Output the [X, Y] coordinate of the center of the cell containing the given text.  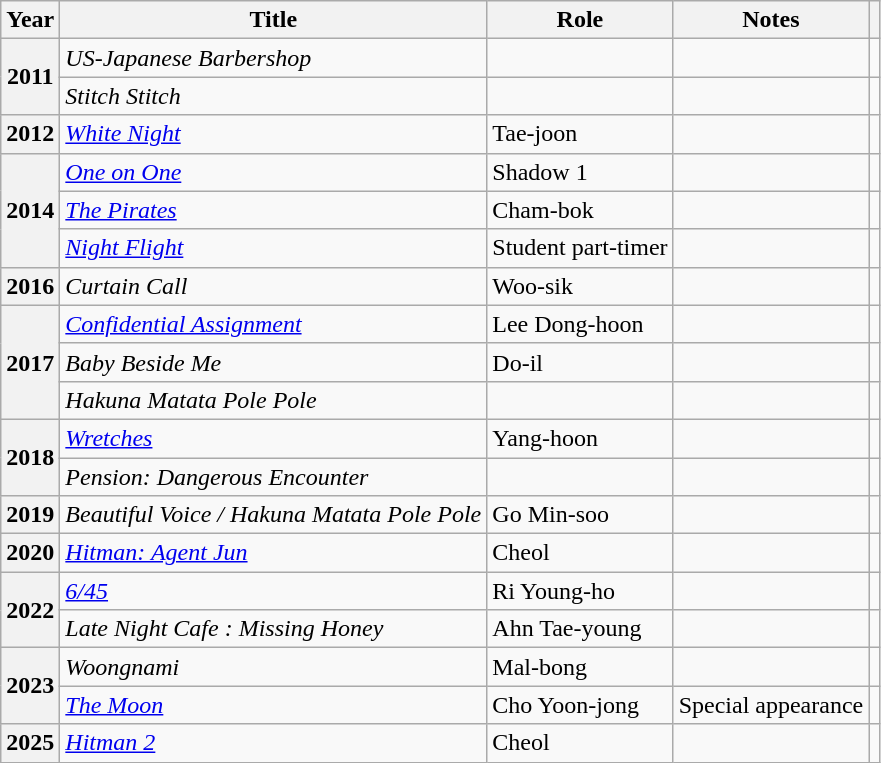
2017 [30, 362]
Special appearance [771, 705]
6/45 [274, 591]
Notes [771, 20]
Mal-bong [580, 667]
2016 [30, 286]
2022 [30, 610]
Lee Dong-hoon [580, 324]
The Moon [274, 705]
Baby Beside Me [274, 362]
Cham-bok [580, 210]
Stitch Stitch [274, 96]
White Night [274, 134]
2025 [30, 743]
Year [30, 20]
Student part-timer [580, 248]
2014 [30, 210]
Hakuna Matata Pole Pole [274, 400]
Shadow 1 [580, 172]
Role [580, 20]
Go Min-soo [580, 515]
Wretches [274, 438]
Ahn Tae-young [580, 629]
Hitman 2 [274, 743]
2020 [30, 553]
2023 [30, 686]
Beautiful Voice / Hakuna Matata Pole Pole [274, 515]
Curtain Call [274, 286]
Title [274, 20]
2018 [30, 457]
Confidential Assignment [274, 324]
US-Japanese Barbershop [274, 58]
Late Night Cafe : Missing Honey [274, 629]
Tae-joon [580, 134]
The Pirates [274, 210]
Night Flight [274, 248]
Pension: Dangerous Encounter [274, 477]
Cho Yoon-jong [580, 705]
Woo-sik [580, 286]
Ri Young-ho [580, 591]
2012 [30, 134]
2019 [30, 515]
Yang-hoon [580, 438]
Woongnami [274, 667]
Hitman: Agent Jun [274, 553]
2011 [30, 77]
Do-il [580, 362]
One on One [274, 172]
